Determine the (x, y) coordinate at the center of the cell enclosing the given text.  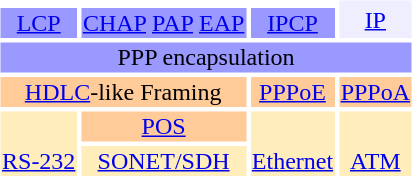
PPP encapsulation (206, 57)
SONET/SDH (163, 161)
PPPoE (292, 92)
IPCP (292, 23)
POS (163, 127)
CHAP PAP EAP (163, 23)
RS-232 (39, 144)
Ethernet (292, 144)
LCP (39, 23)
IP (375, 19)
HDLC-like Framing (124, 92)
ATM (375, 144)
PPPoA (375, 92)
